Identify which cell holds the provided text, then report its (x, y) central coordinate. 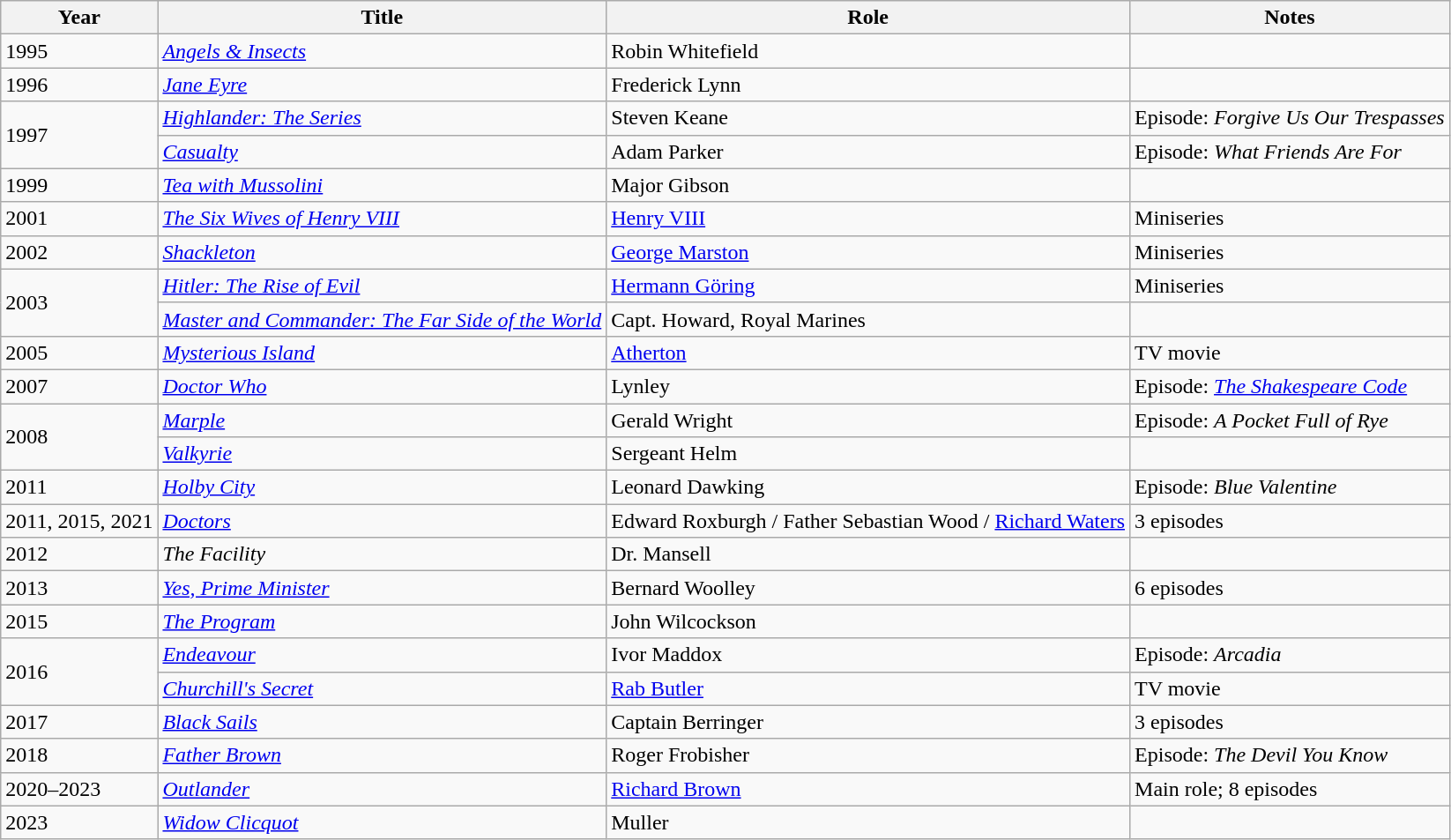
Marple (383, 420)
The Six Wives of Henry VIII (383, 219)
Captain Berringer (868, 722)
2002 (79, 252)
1999 (79, 185)
Widow Clicquot (383, 822)
Steven Keane (868, 118)
Outlander (383, 789)
Highlander: The Series (383, 118)
Episode: A Pocket Full of Rye (1291, 420)
Year (79, 18)
Edward Roxburgh / Father Sebastian Wood / Richard Waters (868, 521)
Sergeant Helm (868, 454)
Jane Eyre (383, 85)
2012 (79, 554)
Episode: What Friends Are For (1291, 152)
2011, 2015, 2021 (79, 521)
Shackleton (383, 252)
Holby City (383, 487)
Valkyrie (383, 454)
Roger Frobisher (868, 755)
Black Sails (383, 722)
Casualty (383, 152)
Hermann Göring (868, 286)
2020–2023 (79, 789)
2023 (79, 822)
Episode: The Devil You Know (1291, 755)
2005 (79, 353)
2003 (79, 302)
Frederick Lynn (868, 85)
Churchill's Secret (383, 688)
The Facility (383, 554)
Adam Parker (868, 152)
Master and Commander: The Far Side of the World (383, 319)
Doctor Who (383, 386)
Leonard Dawking (868, 487)
The Program (383, 621)
2007 (79, 386)
2017 (79, 722)
2011 (79, 487)
Muller (868, 822)
Capt. Howard, Royal Marines (868, 319)
Episode: Arcadia (1291, 655)
Main role; 8 episodes (1291, 789)
Endeavour (383, 655)
1997 (79, 135)
Episode: Blue Valentine (1291, 487)
2016 (79, 672)
Atherton (868, 353)
Robin Whitefield (868, 51)
Henry VIII (868, 219)
Role (868, 18)
2013 (79, 588)
6 episodes (1291, 588)
Dr. Mansell (868, 554)
Title (383, 18)
1996 (79, 85)
George Marston (868, 252)
Rab Butler (868, 688)
Tea with Mussolini (383, 185)
Lynley (868, 386)
Hitler: The Rise of Evil (383, 286)
Ivor Maddox (868, 655)
1995 (79, 51)
Episode: Forgive Us Our Trespasses (1291, 118)
Richard Brown (868, 789)
2018 (79, 755)
Angels & Insects (383, 51)
2008 (79, 437)
Bernard Woolley (868, 588)
Mysterious Island (383, 353)
Major Gibson (868, 185)
Notes (1291, 18)
John Wilcockson (868, 621)
Father Brown (383, 755)
Episode: The Shakespeare Code (1291, 386)
2015 (79, 621)
2001 (79, 219)
Yes, Prime Minister (383, 588)
Doctors (383, 521)
Gerald Wright (868, 420)
